Search for the cell housing the specified text and yield its (x, y) center coordinate. 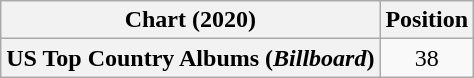
Chart (2020) (190, 20)
38 (427, 58)
Position (427, 20)
US Top Country Albums (Billboard) (190, 58)
